Find where the given text appears and provide that cell's center as (x, y) coordinate. 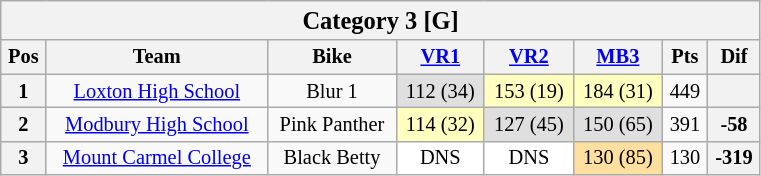
Bike (332, 57)
391 (684, 124)
130 (684, 158)
114 (32) (440, 124)
Pink Panther (332, 124)
Pos (24, 57)
-58 (734, 124)
VR1 (440, 57)
MB3 (618, 57)
127 (45) (528, 124)
112 (34) (440, 91)
150 (65) (618, 124)
3 (24, 158)
2 (24, 124)
Blur 1 (332, 91)
VR2 (528, 57)
Modbury High School (157, 124)
1 (24, 91)
Dif (734, 57)
Category 3 [G] (381, 20)
449 (684, 91)
-319 (734, 158)
Loxton High School (157, 91)
130 (85) (618, 158)
Mount Carmel College (157, 158)
153 (19) (528, 91)
Pts (684, 57)
Team (157, 57)
Black Betty (332, 158)
184 (31) (618, 91)
